For the text-containing cell, return its midpoint in [X, Y] coordinate format. 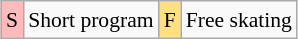
Short program [90, 20]
S [12, 20]
Free skating [239, 20]
F [170, 20]
